Determine the [X, Y] coordinate at the center of the cell enclosing the given text.  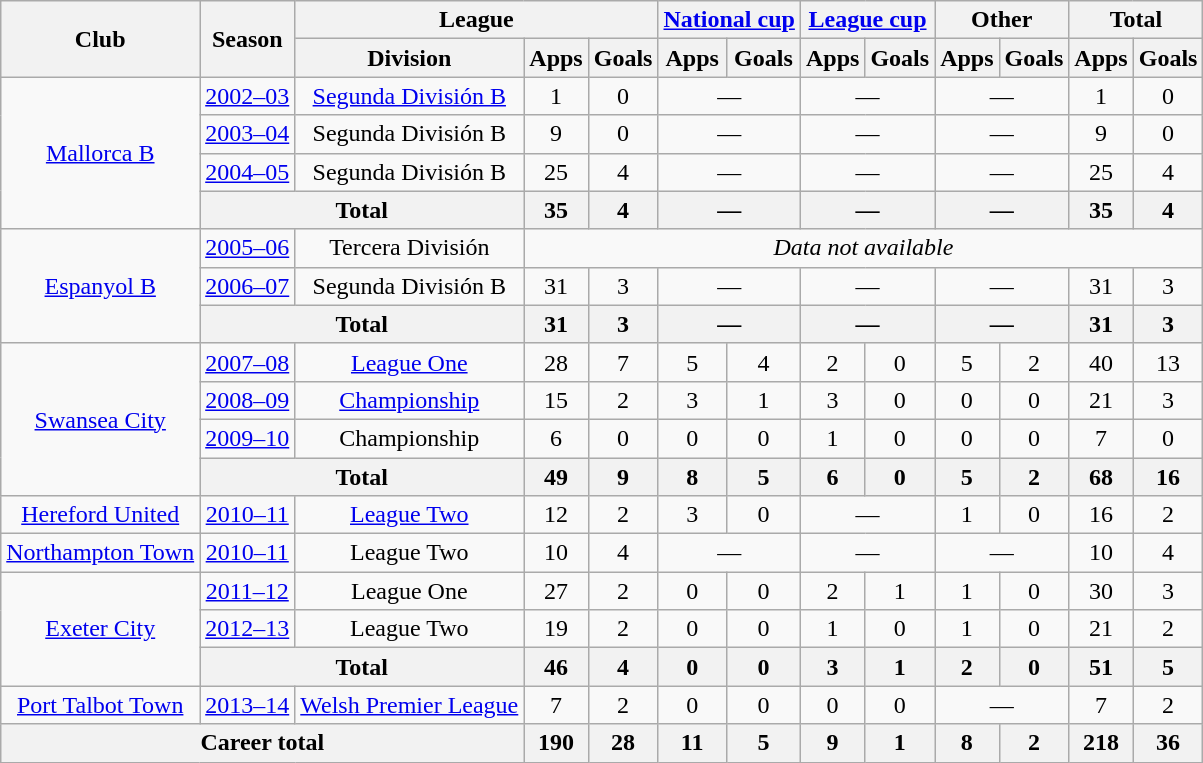
27 [556, 591]
30 [1101, 591]
Hereford United [100, 515]
15 [556, 400]
Exeter City [100, 629]
Tercera División [410, 248]
Welsh Premier League [410, 705]
League cup [867, 20]
218 [1101, 743]
2006–07 [248, 286]
36 [1168, 743]
190 [556, 743]
Northampton Town [100, 553]
Espanyol B [100, 286]
40 [1101, 362]
Data not available [864, 248]
Port Talbot Town [100, 705]
2003–04 [248, 134]
2013–14 [248, 705]
Swansea City [100, 419]
51 [1101, 667]
2004–05 [248, 172]
2012–13 [248, 629]
11 [692, 743]
Career total [262, 743]
2007–08 [248, 362]
12 [556, 515]
Season [248, 39]
49 [556, 477]
68 [1101, 477]
19 [556, 629]
2005–06 [248, 248]
National cup [729, 20]
2009–10 [248, 438]
League [476, 20]
2008–09 [248, 400]
13 [1168, 362]
Mallorca B [100, 153]
Other [1002, 20]
46 [556, 667]
2002–03 [248, 96]
Division [410, 58]
2011–12 [248, 591]
Club [100, 39]
